Search for the cell housing the specified text and yield its (x, y) center coordinate. 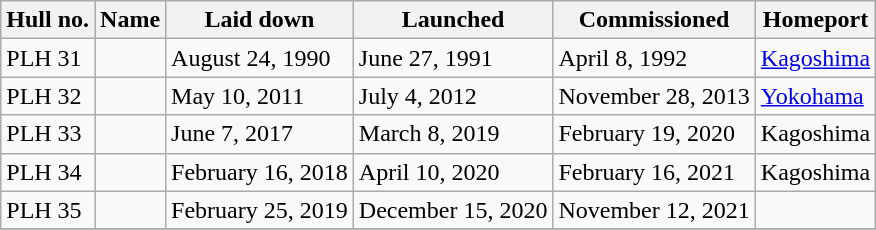
Hull no. (48, 20)
November 28, 2013 (654, 96)
February 19, 2020 (654, 134)
July 4, 2012 (453, 96)
April 8, 1992 (654, 58)
PLH 33 (48, 134)
Launched (453, 20)
PLH 31 (48, 58)
April 10, 2020 (453, 172)
PLH 32 (48, 96)
Name (130, 20)
Homeport (815, 20)
May 10, 2011 (260, 96)
Commissioned (654, 20)
February 16, 2021 (654, 172)
November 12, 2021 (654, 210)
February 16, 2018 (260, 172)
June 27, 1991 (453, 58)
PLH 34 (48, 172)
December 15, 2020 (453, 210)
August 24, 1990 (260, 58)
PLH 35 (48, 210)
February 25, 2019 (260, 210)
Laid down (260, 20)
March 8, 2019 (453, 134)
June 7, 2017 (260, 134)
Yokohama (815, 96)
